Find where the given text appears and provide that cell's center as [x, y] coordinate. 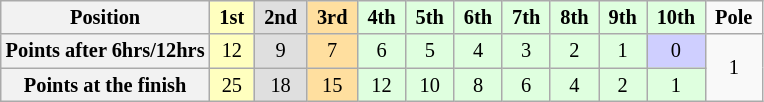
2nd [280, 17]
9th [622, 17]
Position [106, 17]
Points at the finish [106, 85]
3 [526, 51]
10 [430, 85]
5 [430, 51]
3rd [332, 17]
1st [232, 17]
8 [478, 85]
Pole [734, 17]
10th [676, 17]
Points after 6hrs/12hrs [106, 51]
6th [478, 17]
9 [280, 51]
7 [332, 51]
25 [232, 85]
8th [574, 17]
15 [332, 85]
4th [381, 17]
7th [526, 17]
18 [280, 85]
0 [676, 51]
5th [430, 17]
